Locate the cell with the specified text and output its (X, Y) center coordinate. 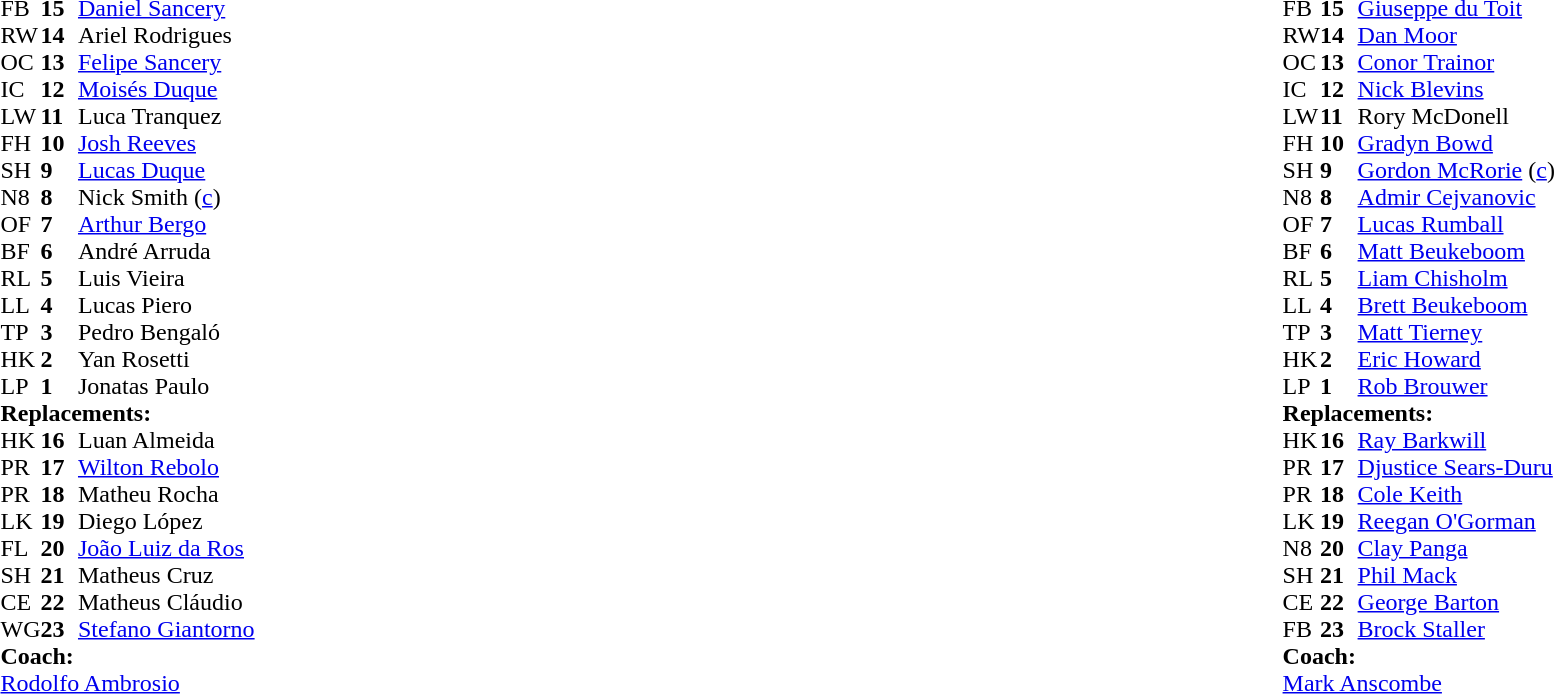
Moisés Duque (166, 90)
Coach: (127, 656)
Wilton Rebolo (166, 468)
Felipe Sancery (166, 62)
Matheus Cruz (166, 576)
Jonatas Paulo (166, 386)
Luis Vieira (166, 278)
Yan Rosetti (166, 360)
Stefano Giantorno (166, 630)
FB (1302, 630)
Josh Reeves (166, 144)
Lucas Duque (166, 170)
Ariel Rodrigues (166, 36)
Luca Tranquez (166, 116)
Matheus Cláudio (166, 602)
Diego López (166, 522)
Matheu Rocha (166, 494)
Luan Almeida (166, 440)
Nick Smith (c) (166, 198)
Arthur Bergo (166, 224)
Lucas Piero (166, 306)
Replacements: (127, 414)
WG (20, 630)
João Luiz da Ros (166, 548)
Pedro Bengaló (166, 332)
FL (20, 548)
André Arruda (166, 252)
